Find where the given text appears and provide that cell's center as (x, y) coordinate. 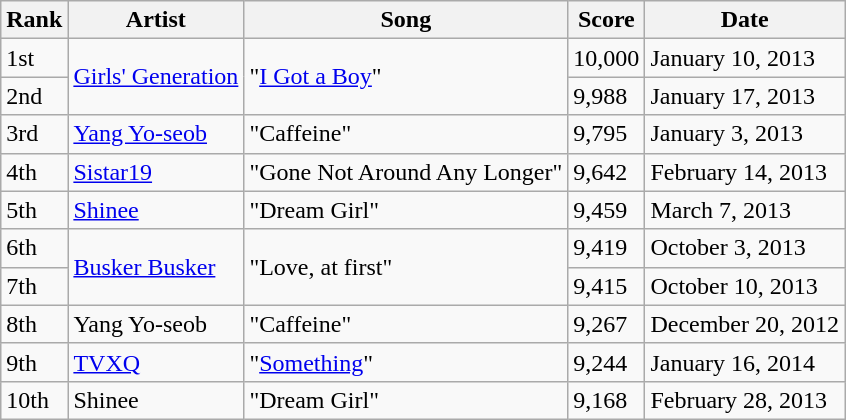
Busker Busker (156, 267)
"Gone Not Around Any Longer" (406, 172)
2nd (34, 96)
Score (606, 20)
9,795 (606, 134)
9,642 (606, 172)
9,419 (606, 248)
January 17, 2013 (745, 96)
9,415 (606, 286)
"Love, at first" (406, 267)
6th (34, 248)
9,988 (606, 96)
4th (34, 172)
10th (34, 400)
Artist (156, 20)
9,244 (606, 362)
January 16, 2014 (745, 362)
Song (406, 20)
9,168 (606, 400)
Girls' Generation (156, 77)
January 3, 2013 (745, 134)
October 3, 2013 (745, 248)
10,000 (606, 58)
TVXQ (156, 362)
9th (34, 362)
Rank (34, 20)
October 10, 2013 (745, 286)
9,459 (606, 210)
1st (34, 58)
February 14, 2013 (745, 172)
January 10, 2013 (745, 58)
9,267 (606, 324)
March 7, 2013 (745, 210)
5th (34, 210)
Date (745, 20)
7th (34, 286)
February 28, 2013 (745, 400)
"Something" (406, 362)
December 20, 2012 (745, 324)
Sistar19 (156, 172)
8th (34, 324)
3rd (34, 134)
"I Got a Boy" (406, 77)
